Locate the cell with the specified text and output its (x, y) center coordinate. 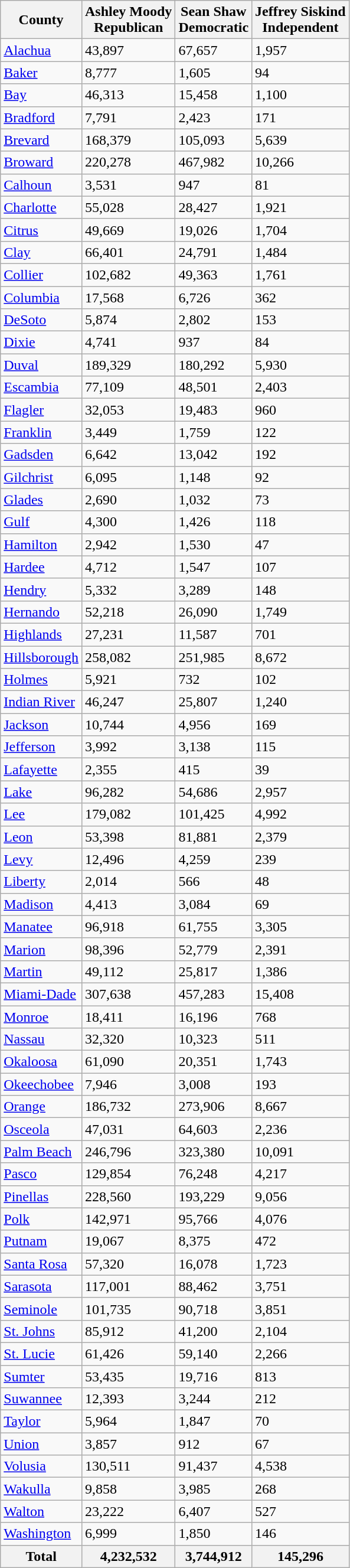
415 (214, 770)
Pasco (41, 1174)
180,292 (214, 365)
St. Johns (41, 1331)
107 (301, 567)
1,743 (301, 1062)
Collier (41, 275)
3,531 (128, 185)
Escambia (41, 387)
98,396 (128, 949)
48 (301, 882)
6,726 (214, 297)
Palm Beach (41, 1152)
84 (301, 343)
19,067 (128, 1241)
6,999 (128, 1534)
46,247 (128, 702)
171 (301, 118)
19,716 (214, 1377)
Miami-Dade (41, 994)
472 (301, 1241)
1,240 (301, 702)
Glades (41, 500)
4,217 (301, 1174)
Bay (41, 95)
Broward (41, 162)
61,426 (128, 1354)
3,851 (301, 1309)
26,090 (214, 612)
4,538 (301, 1466)
3,289 (214, 589)
239 (301, 859)
193,229 (214, 1197)
220,278 (128, 162)
3,008 (214, 1084)
566 (214, 882)
12,496 (128, 859)
52,218 (128, 612)
118 (301, 522)
142,971 (128, 1219)
27,231 (128, 634)
Leon (41, 837)
Lafayette (41, 770)
64,603 (214, 1129)
146 (301, 1534)
Lake (41, 792)
307,638 (128, 994)
Gilchrist (41, 477)
5,930 (301, 365)
Total (41, 1556)
19,483 (214, 410)
8,672 (301, 657)
5,921 (128, 680)
3,857 (128, 1444)
69 (301, 904)
4,413 (128, 904)
61,090 (128, 1062)
Flagler (41, 410)
Columbia (41, 297)
1,100 (301, 95)
Sarasota (41, 1286)
49,363 (214, 275)
4,300 (128, 522)
73 (301, 500)
Citrus (41, 230)
Putnam (41, 1241)
20,351 (214, 1062)
Jackson (41, 725)
67 (301, 1444)
3,985 (214, 1489)
Sean ShawDemocratic (214, 20)
28,427 (214, 207)
Seminole (41, 1309)
Hillsborough (41, 657)
2,802 (214, 320)
49,112 (128, 972)
Sumter (41, 1377)
768 (301, 1016)
129,854 (128, 1174)
15,458 (214, 95)
Ashley MoodyRepublican (128, 20)
Hernando (41, 612)
Washington (41, 1534)
Lee (41, 814)
Osceola (41, 1129)
3,751 (301, 1286)
54,686 (214, 792)
24,791 (214, 252)
8,667 (301, 1107)
9,056 (301, 1197)
1,426 (214, 522)
43,897 (128, 50)
10,744 (128, 725)
Monroe (41, 1016)
57,320 (128, 1264)
Levy (41, 859)
25,817 (214, 972)
2,014 (128, 882)
70 (301, 1422)
212 (301, 1399)
6,095 (128, 477)
511 (301, 1039)
6,407 (214, 1511)
Pinellas (41, 1197)
457,283 (214, 994)
101,425 (214, 814)
1,761 (301, 275)
49,669 (128, 230)
1,547 (214, 567)
Polk (41, 1219)
10,091 (301, 1152)
Jefferson (41, 747)
192 (301, 455)
2,942 (128, 545)
323,380 (214, 1152)
2,236 (301, 1129)
59,140 (214, 1354)
66,401 (128, 252)
Highlands (41, 634)
DeSoto (41, 320)
41,200 (214, 1331)
Volusia (41, 1466)
11,587 (214, 634)
1,723 (301, 1264)
186,732 (128, 1107)
102,682 (128, 275)
85,912 (128, 1331)
3,449 (128, 432)
2,266 (301, 1354)
Martin (41, 972)
5,639 (301, 140)
3,992 (128, 747)
153 (301, 320)
County (41, 20)
12,393 (128, 1399)
Gadsden (41, 455)
Brevard (41, 140)
7,791 (128, 118)
1,921 (301, 207)
101,735 (128, 1309)
52,779 (214, 949)
Indian River (41, 702)
4,712 (128, 567)
7,946 (128, 1084)
362 (301, 297)
67,657 (214, 50)
Orange (41, 1107)
32,053 (128, 410)
251,985 (214, 657)
169 (301, 725)
96,918 (128, 927)
2,690 (128, 500)
32,320 (128, 1039)
Santa Rosa (41, 1264)
Bradford (41, 118)
39 (301, 770)
Gulf (41, 522)
Jeffrey SiskindIndependent (301, 20)
Okeechobee (41, 1084)
55,028 (128, 207)
117,001 (128, 1286)
3,084 (214, 904)
228,560 (128, 1197)
Liberty (41, 882)
47,031 (128, 1129)
Manatee (41, 927)
Nassau (41, 1039)
2,355 (128, 770)
1,850 (214, 1534)
4,232,532 (128, 1556)
Wakulla (41, 1489)
53,398 (128, 837)
Union (41, 1444)
5,874 (128, 320)
91,437 (214, 1466)
1,032 (214, 500)
Holmes (41, 680)
5,964 (128, 1422)
Baker (41, 73)
8,375 (214, 1241)
Calhoun (41, 185)
193 (301, 1084)
2,957 (301, 792)
81 (301, 185)
960 (301, 410)
Marion (41, 949)
Hendry (41, 589)
912 (214, 1444)
2,104 (301, 1331)
246,796 (128, 1152)
1,847 (214, 1422)
4,992 (301, 814)
Clay (41, 252)
Duval (41, 365)
467,982 (214, 162)
48,501 (214, 387)
77,109 (128, 387)
813 (301, 1377)
53,435 (128, 1377)
88,462 (214, 1286)
102 (301, 680)
10,266 (301, 162)
1,759 (214, 432)
Walton (41, 1511)
168,379 (128, 140)
701 (301, 634)
2,391 (301, 949)
16,196 (214, 1016)
732 (214, 680)
1,484 (301, 252)
Dixie (41, 343)
81,881 (214, 837)
47 (301, 545)
95,766 (214, 1219)
1,605 (214, 73)
179,082 (128, 814)
92 (301, 477)
76,248 (214, 1174)
3,244 (214, 1399)
947 (214, 185)
1,704 (301, 230)
Alachua (41, 50)
6,642 (128, 455)
105,093 (214, 140)
2,403 (301, 387)
3,744,912 (214, 1556)
17,568 (128, 297)
1,148 (214, 477)
Taylor (41, 1422)
527 (301, 1511)
2,379 (301, 837)
Charlotte (41, 207)
258,082 (128, 657)
Franklin (41, 432)
13,042 (214, 455)
189,329 (128, 365)
19,026 (214, 230)
8,777 (128, 73)
16,078 (214, 1264)
10,323 (214, 1039)
18,411 (128, 1016)
1,386 (301, 972)
5,332 (128, 589)
94 (301, 73)
268 (301, 1489)
115 (301, 747)
273,906 (214, 1107)
4,076 (301, 1219)
25,807 (214, 702)
Hamilton (41, 545)
90,718 (214, 1309)
148 (301, 589)
Okaloosa (41, 1062)
4,956 (214, 725)
1,957 (301, 50)
3,138 (214, 747)
96,282 (128, 792)
1,530 (214, 545)
1,749 (301, 612)
2,423 (214, 118)
Madison (41, 904)
3,305 (301, 927)
15,408 (301, 994)
Suwannee (41, 1399)
145,296 (301, 1556)
23,222 (128, 1511)
4,259 (214, 859)
4,741 (128, 343)
130,511 (128, 1466)
937 (214, 343)
St. Lucie (41, 1354)
61,755 (214, 927)
46,313 (128, 95)
Hardee (41, 567)
122 (301, 432)
9,858 (128, 1489)
